Provide the (X, Y) coordinate of the cell's center where the given text is located.  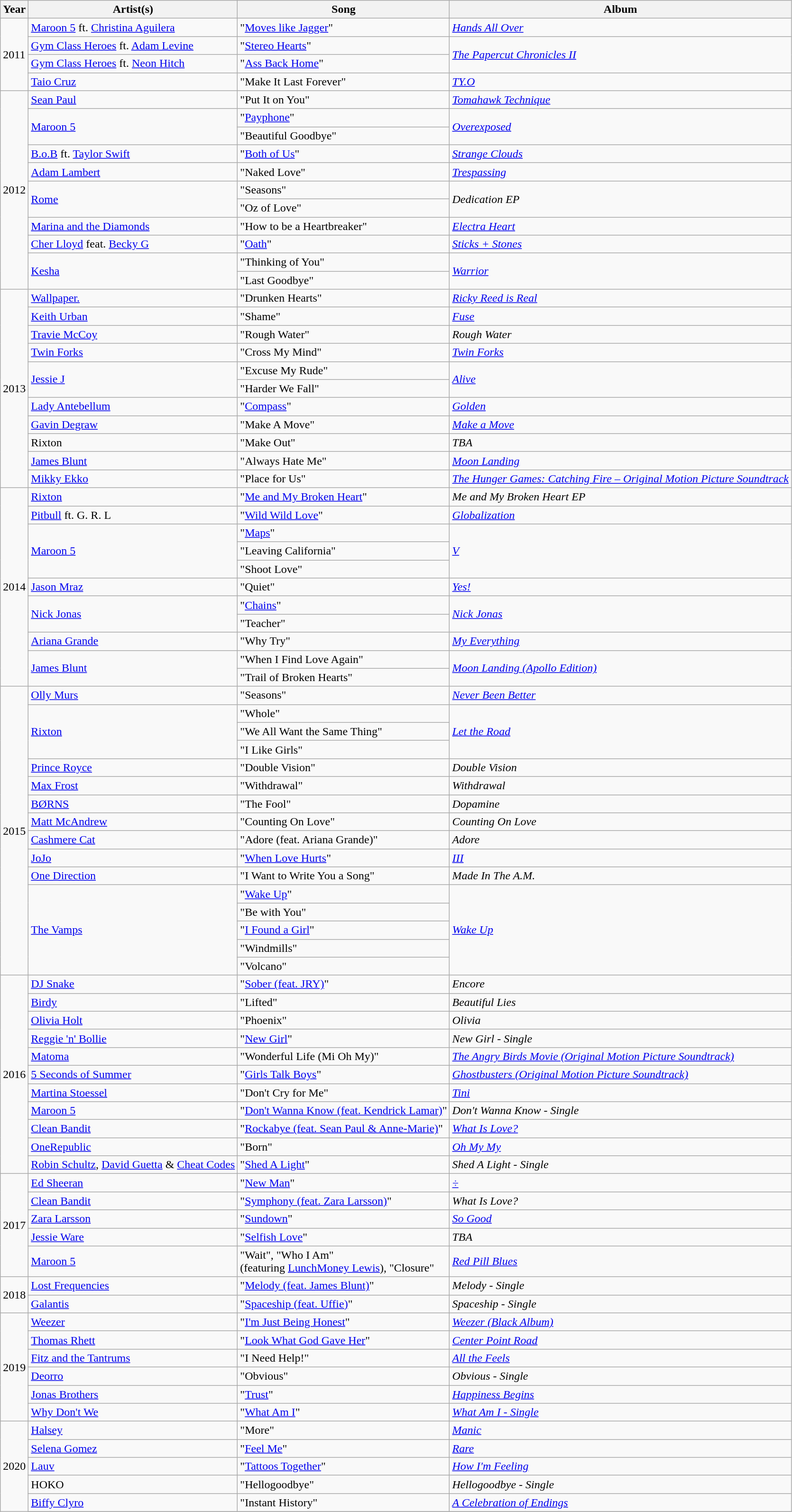
Ricky Reed is Real (620, 298)
Adam Lambert (133, 172)
"Wonderful Life (Mi Oh My)" (343, 1056)
"Harder We Fall" (343, 388)
"The Fool" (343, 804)
Golden (620, 406)
Halsey (133, 1430)
New Girl - Single (620, 1038)
"Moves like Jagger" (343, 28)
"Wait", "Who I Am"(featuring LunchMoney Lewis), "Closure" (343, 1262)
Thomas Rhett (133, 1340)
Galantis (133, 1304)
Yes! (620, 587)
Weezer (133, 1322)
"Born" (343, 1147)
"When Love Hurts" (343, 858)
5 Seconds of Summer (133, 1074)
Biffy Clyro (133, 1503)
Double Vision (620, 767)
"Cross My Mind" (343, 352)
Lauv (133, 1466)
Lady Antebellum (133, 406)
Overexposed (620, 127)
"Adore (feat. Ariana Grande)" (343, 840)
"Teacher" (343, 623)
"Shoot Love" (343, 569)
"Last Goodbye" (343, 280)
Wallpaper. (133, 298)
Shed A Light - Single (620, 1165)
What Am I - Single (620, 1412)
"Rough Water" (343, 334)
"Spaceship (feat. Uffie)" (343, 1304)
Hellogoodbye - Single (620, 1484)
2014 (14, 587)
Oh My My (620, 1147)
So Good (620, 1219)
"Thinking of You" (343, 262)
2011 (14, 55)
Taio Cruz (133, 82)
The Papercut Chronicles II (620, 55)
Matt McAndrew (133, 822)
Jason Mraz (133, 587)
Rare (620, 1448)
"Sober (feat. JRY)" (343, 984)
Marina and the Diamonds (133, 226)
Why Don't We (133, 1412)
Lost Frequencies (133, 1286)
Manic (620, 1430)
"More" (343, 1430)
"I Need Help!" (343, 1358)
Spaceship - Single (620, 1304)
Song (343, 9)
2016 (14, 1075)
"Make Out" (343, 443)
Jessie Ware (133, 1237)
"Hellogoodbye" (343, 1484)
Adore (620, 840)
"I Found a Girl" (343, 930)
"Leaving California" (343, 551)
One Direction (133, 876)
Deorro (133, 1376)
Me and My Broken Heart EP (620, 497)
"Oz of Love" (343, 208)
Hands All Over (620, 28)
My Everything (620, 641)
"Tattoos Together" (343, 1466)
Withdrawal (620, 785)
"How to be a Heartbreaker" (343, 226)
"Why Try" (343, 641)
The Vamps (133, 930)
"Trust" (343, 1394)
"Both of Us" (343, 154)
Weezer (Black Album) (620, 1322)
V (620, 551)
2020 (14, 1466)
"I'm Just Being Honest" (343, 1322)
BØRNS (133, 804)
Melody - Single (620, 1286)
"Symphony (feat. Zara Larsson)" (343, 1201)
OneRepublic (133, 1147)
Pitbull ft. G. R. L (133, 515)
Strange Clouds (620, 154)
Max Frost (133, 785)
"What Am I" (343, 1412)
HOKO (133, 1484)
Olivia Holt (133, 1020)
TY.O (620, 82)
Gym Class Heroes ft. Adam Levine (133, 46)
"I Like Girls" (343, 749)
"Sundown" (343, 1219)
Cher Lloyd feat. Becky G (133, 244)
Don't Wanna Know - Single (620, 1111)
Trespassing (620, 172)
How I'm Feeling (620, 1466)
"Put It on You" (343, 100)
Artist(s) (133, 9)
÷ (620, 1183)
"Place for Us" (343, 479)
"Look What God Gave Her" (343, 1340)
"Make It Last Forever" (343, 82)
Gavin Degraw (133, 424)
"Ass Back Home" (343, 64)
Wake Up (620, 930)
Ariana Grande (133, 641)
Olly Murs (133, 695)
Zara Larsson (133, 1219)
Olivia (620, 1020)
Year (14, 9)
"Whole" (343, 713)
Jonas Brothers (133, 1394)
Album (620, 9)
DJ Snake (133, 984)
Reggie 'n' Bollie (133, 1038)
"When I Find Love Again" (343, 659)
Moon Landing (Apollo Edition) (620, 668)
"New Man" (343, 1183)
B.o.B ft. Taylor Swift (133, 154)
Keith Urban (133, 316)
"Chains" (343, 605)
Red Pill Blues (620, 1262)
"Obvious" (343, 1376)
"Melody (feat. James Blunt)" (343, 1286)
Ghostbusters (Original Motion Picture Soundtrack) (620, 1074)
"New Girl" (343, 1038)
"Be with You" (343, 912)
Fuse (620, 316)
Maroon 5 ft. Christina Aguilera (133, 28)
"Double Vision" (343, 767)
"Windmills" (343, 948)
"I Want to Write You a Song" (343, 876)
"Drunken Hearts" (343, 298)
Never Been Better (620, 695)
"Don't Cry for Me" (343, 1092)
Center Point Road (620, 1340)
Make a Move (620, 424)
"Compass" (343, 406)
Ed Sheeran (133, 1183)
"Stereo Hearts" (343, 46)
Obvious - Single (620, 1376)
"Naked Love" (343, 172)
"Always Hate Me" (343, 461)
"Volcano" (343, 966)
"Withdrawal" (343, 785)
2017 (14, 1226)
Alive (620, 379)
"Don't Wanna Know (feat. Kendrick Lamar)" (343, 1111)
Prince Royce (133, 767)
"Wild Wild Love" (343, 515)
Beautiful Lies (620, 1002)
Robin Schultz, David Guetta & Cheat Codes (133, 1165)
Let the Road (620, 731)
"Quiet" (343, 587)
Gym Class Heroes ft. Neon Hitch (133, 64)
Jessie J (133, 379)
Encore (620, 984)
Moon Landing (620, 461)
"Feel Me" (343, 1448)
Kesha (133, 271)
Tomahawk Technique (620, 100)
"Rockabye (feat. Sean Paul & Anne-Marie)" (343, 1129)
Happiness Begins (620, 1394)
"Lifted" (343, 1002)
"Counting On Love" (343, 822)
All the Feels (620, 1358)
2018 (14, 1295)
Counting On Love (620, 822)
Matoma (133, 1056)
"We All Want the Same Thing" (343, 731)
"Phoenix" (343, 1020)
"Me and My Broken Heart" (343, 497)
A Celebration of Endings (620, 1503)
Mikky Ekko (133, 479)
"Selfish Love" (343, 1237)
"Beautiful Goodbye" (343, 136)
"Payphone" (343, 118)
Dopamine (620, 804)
2013 (14, 389)
Made In The A.M. (620, 876)
"Maps" (343, 533)
Tini (620, 1092)
"Make A Move" (343, 424)
"Trail of Broken Hearts" (343, 677)
The Hunger Games: Catching Fire – Original Motion Picture Soundtrack (620, 479)
Martina Stoessel (133, 1092)
Globalization (620, 515)
"Girls Talk Boys" (343, 1074)
Sticks + Stones (620, 244)
"Shed A Light" (343, 1165)
2019 (14, 1367)
"Excuse My Rude" (343, 370)
"Shame" (343, 316)
JoJo (133, 858)
"Wake Up" (343, 894)
Rough Water (620, 334)
Electra Heart (620, 226)
Dedication EP (620, 199)
Sean Paul (133, 100)
III (620, 858)
The Angry Birds Movie (Original Motion Picture Soundtrack) (620, 1056)
Birdy (133, 1002)
Rome (133, 199)
Travie McCoy (133, 334)
2015 (14, 831)
Selena Gomez (133, 1448)
Fitz and the Tantrums (133, 1358)
2012 (14, 190)
Cashmere Cat (133, 840)
"Oath" (343, 244)
Warrior (620, 271)
"Instant History" (343, 1503)
